Scan for the cell matching the given text and deliver its (x, y) coordinate at center. 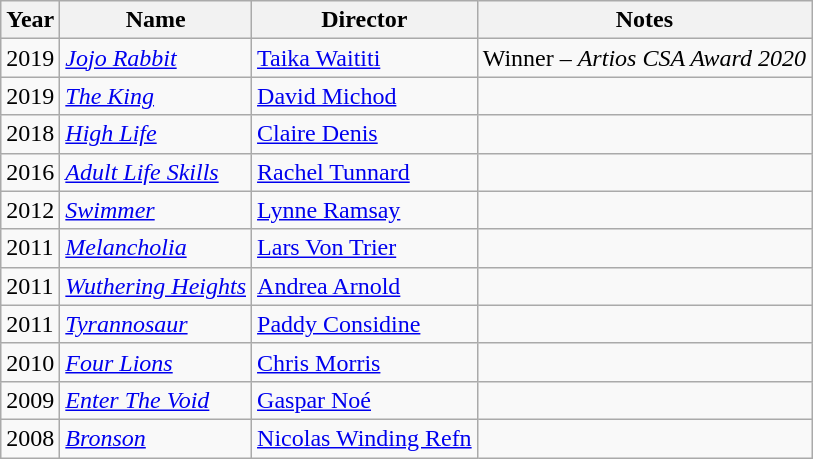
Bronson (156, 438)
Melancholia (156, 248)
High Life (156, 134)
Wuthering Heights (156, 286)
2009 (30, 400)
Andrea Arnold (365, 286)
Four Lions (156, 362)
Taika Waititi (365, 58)
Lynne Ramsay (365, 210)
David Michod (365, 96)
2010 (30, 362)
Winner – Artios CSA Award 2020 (644, 58)
The King (156, 96)
Claire Denis (365, 134)
2016 (30, 172)
Nicolas Winding Refn (365, 438)
Lars Von Trier (365, 248)
Jojo Rabbit (156, 58)
Swimmer (156, 210)
Paddy Considine (365, 324)
Tyrannosaur (156, 324)
Year (30, 20)
Name (156, 20)
Adult Life Skills (156, 172)
2012 (30, 210)
Director (365, 20)
2008 (30, 438)
Gaspar Noé (365, 400)
2018 (30, 134)
Rachel Tunnard (365, 172)
Enter The Void (156, 400)
Chris Morris (365, 362)
Notes (644, 20)
